Provide the [X, Y] coordinate of the cell's center where the given text is located.  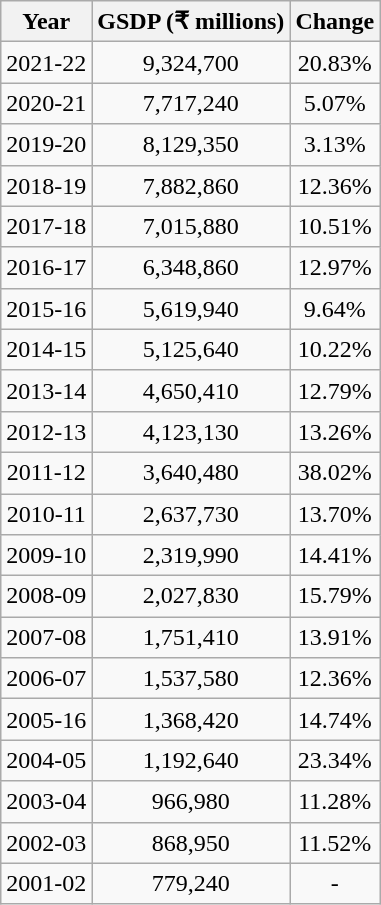
2003-04 [46, 802]
5,125,640 [191, 350]
2011-12 [46, 472]
2015-16 [46, 308]
13.91% [335, 638]
7,882,860 [191, 186]
11.52% [335, 842]
2,637,730 [191, 514]
868,950 [191, 842]
2010-11 [46, 514]
GSDP (₹ millions) [191, 22]
13.70% [335, 514]
1,751,410 [191, 638]
2020-21 [46, 104]
4,123,130 [191, 432]
2,319,990 [191, 556]
2008-09 [46, 596]
2009-10 [46, 556]
2012-13 [46, 432]
2019-20 [46, 144]
2004-05 [46, 760]
10.22% [335, 350]
2002-03 [46, 842]
2016-17 [46, 268]
2007-08 [46, 638]
5,619,940 [191, 308]
2017-18 [46, 226]
Change [335, 22]
2006-07 [46, 678]
2021-22 [46, 62]
1,192,640 [191, 760]
12.79% [335, 390]
1,537,580 [191, 678]
3,640,480 [191, 472]
13.26% [335, 432]
5.07% [335, 104]
2014-15 [46, 350]
Year [46, 22]
9,324,700 [191, 62]
10.51% [335, 226]
3.13% [335, 144]
15.79% [335, 596]
14.74% [335, 720]
966,980 [191, 802]
23.34% [335, 760]
7,717,240 [191, 104]
- [335, 884]
20.83% [335, 62]
2018-19 [46, 186]
2013-14 [46, 390]
1,368,420 [191, 720]
8,129,350 [191, 144]
14.41% [335, 556]
6,348,860 [191, 268]
779,240 [191, 884]
7,015,880 [191, 226]
2,027,830 [191, 596]
11.28% [335, 802]
9.64% [335, 308]
38.02% [335, 472]
12.97% [335, 268]
2005-16 [46, 720]
2001-02 [46, 884]
4,650,410 [191, 390]
